Output the [X, Y] coordinate of the center of the cell containing the given text.  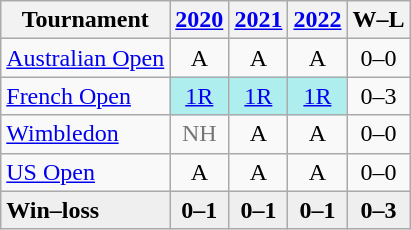
W–L [378, 20]
Tournament [86, 20]
Win–loss [86, 210]
2020 [200, 20]
2022 [318, 20]
Australian Open [86, 58]
Wimbledon [86, 134]
NH [200, 134]
French Open [86, 96]
2021 [258, 20]
US Open [86, 172]
